Find where the given text appears and provide that cell's center as (x, y) coordinate. 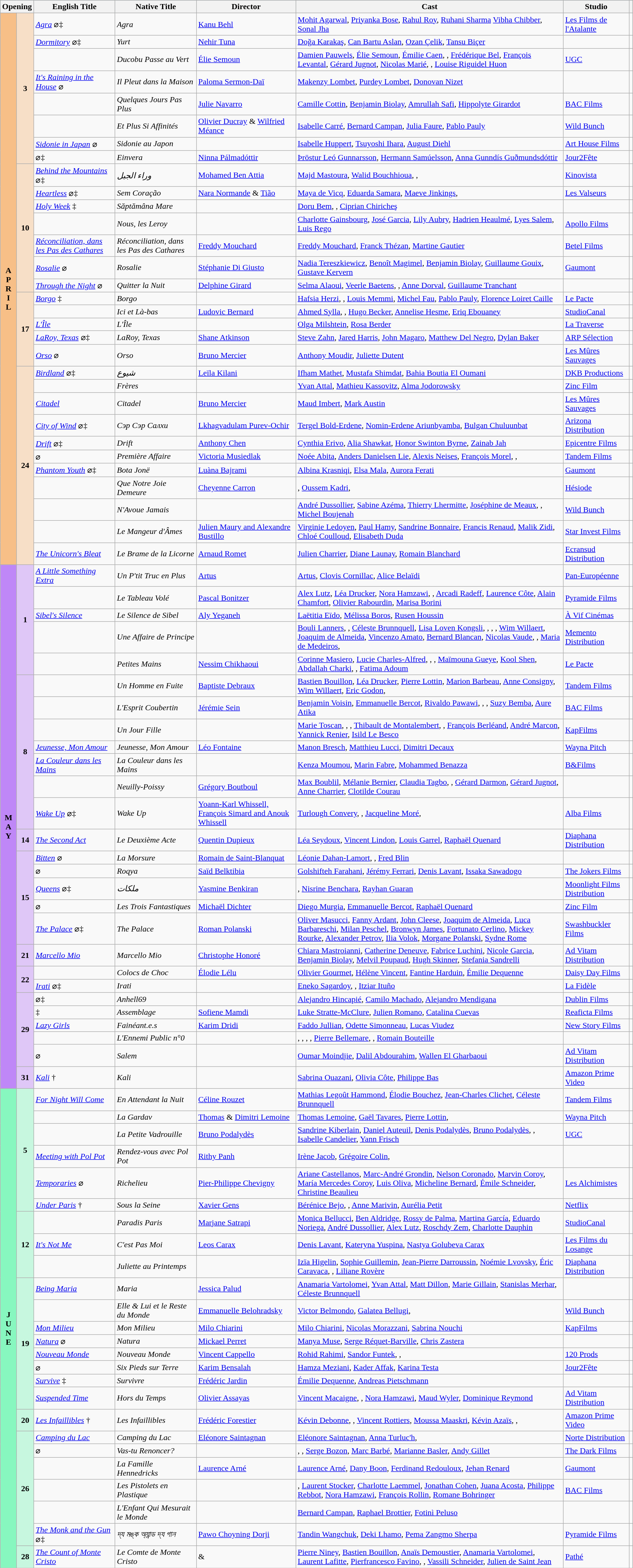
Marjane Satrapi (246, 1222)
Élodie Lélu (246, 972)
Frères (156, 386)
Star Invest Films (596, 532)
15 (25, 898)
Milo Chiarini, Nicolas Morazzani, Sabrina Nouchi (429, 1328)
Émilie Dequenne, Andreas Pietschmann (429, 1381)
LaRoy, Texas (156, 337)
14 (25, 840)
MAY (9, 827)
20 (25, 1420)
DKB Productions (596, 373)
Max Boublil, Mélanie Bernier, Claudia Tagbo, , Gérard Darmon, Gérard Jugnot, Anne Charrier, Clotilde Courau (429, 786)
Milo Chiarini (246, 1328)
Yoann-Karl Whissell, François Simard and Anouk Whissell (246, 813)
Julien Maury and Alexandre Bustillo (246, 532)
Faddo Jullian, Odette Simonneau, Lucas Viudez (429, 1025)
Baptiste Debraux (246, 686)
Daisy Day Films (596, 972)
Temporaries ⌀ (74, 1183)
Les Infaillibles † (74, 1420)
Freddy Mouchard, Franck Thézan, Martine Gautier (429, 246)
Bérénice Bejo, , Anne Marivin, Aurélia Petit (429, 1205)
Que Notre Joie Demeure (156, 487)
APRIL (9, 289)
Camille Cottin, Benjamin Biolay, Amrullah Safi, Hippolyte Girardot (429, 104)
Arizona Distribution (596, 426)
Pawo Choyning Dorji (246, 1535)
, Nisrine Benchara, Rayhan Guaran (429, 889)
Victoria Musiedlak (246, 456)
Selma Alaoui, Veerle Baetens, , Anne Dorval, Guillaume Tranchant (429, 286)
Turlough Convery, , Jacqueline Moré, (429, 813)
Paloma Sermon-Daï (246, 82)
& (246, 1556)
The Palace ⌀‡ (74, 928)
The Dark Films (596, 1451)
Survive ‡ (74, 1381)
Wake Up ⌀‡ (74, 813)
Léo Fontaine (246, 747)
, , , , Pierre Bellemare, , Romain Bouteille (429, 1038)
Anthony Moudir, Juliette Dutent (429, 355)
Charlotte Gainsbourg, José Garcia, Lily Aubry, Hadrien Heaulmé, Lyes Salem, Luis Rego (429, 223)
Bernard Campan, Raphael Brottier, Fotinì Peluso (429, 1513)
Studio (596, 7)
Anhell69 (156, 999)
A Little Something Extra (74, 576)
Corinne Masiero, Lucie Charles-Alfred, , , Maïmouna Gueye, Kool Shen, Abdallah Charki, , Fatima Adoum (429, 664)
Dormitory ⌀‡ (74, 42)
Săptămâna Mare (156, 206)
Opening (17, 7)
Rosalie ⌀ (74, 268)
Artus, Clovis Cornillac, Alice Belaïdi (429, 576)
For Night Will Come (74, 1100)
Rohid Rahimi, Sandor Funtek, , (429, 1354)
Sabrina Ouazani, Olivia Côte, Philippe Bas (429, 1077)
Fainéant.e.s (156, 1025)
Luàna Bajrami (246, 470)
Native Title (156, 7)
Nous, les Leroy (156, 223)
B&Films (596, 765)
Le Mangeur d'Âmes (156, 532)
Art House Films (596, 144)
Yasmine Benkiran (246, 889)
Natura (156, 1341)
It's Not Me (74, 1245)
Yvan Attal, Mathieu Kassovitz, Alma Jodorowsky (429, 386)
Epicentre Films (596, 443)
Jérémie Sein (246, 708)
The Palace (156, 928)
Olivier Assayas (246, 1398)
Bota Jonë (156, 470)
Leïla Kilani (246, 373)
Birdland ⌀‡ (74, 373)
Drift ⌀‡ (74, 443)
Kévin Debonne, , Vincent Rottiers, Moussa Maaskri, Kévin Azaïs, , (429, 1420)
Borgo ‡ (74, 298)
Hésiode (596, 487)
29 (25, 1029)
La Traverse (596, 324)
Holy Week ‡ (74, 206)
Meeting with Pol Pot (74, 1157)
Makenzy Lombet, Purdey Lombet, Donovan Nizet (429, 82)
Hamza Meziani, Kader Affak, Karina Testa (429, 1367)
Julie Navarro (246, 104)
Through the Night ⌀ (74, 286)
Hafsia Herzi, , Louis Memmi, Michel Fau, Pablo Pauly, Florence Loiret Caille (429, 298)
Virginie Ledoyen, Paul Hamy, Sandrine Bonnaire, Francis Renaud, Malik Zidi, Chloé Coulloud, Elisabeth Duda (429, 532)
Kinovista (596, 175)
, , Serge Bozon, Marc Barbé, Marianne Basler, Andy Gillet (429, 1451)
Irène Jacob, Grégoire Colin, (429, 1157)
Olivier Gourmet, Hélène Vincent, Fantine Harduin, Émilie Dequenne (429, 972)
Thomas Lemoine, Gaël Tavares, Pierre Lottin, (429, 1117)
Alba Films (596, 813)
Luke Stratte-McClure, Julien Romano, Catalina Cuevas (429, 1012)
19 (25, 1343)
Léonie Dahan-Lamort, , Fred Blin (429, 858)
Natura ⌀ (74, 1341)
Il Pleut dans la Maison (156, 82)
Kali † (74, 1077)
Reaficta Films (596, 1012)
3 (25, 89)
Tergel Bold-Erdene, Nomin-Erdene Ariunbyamba, Bulgan Chuluunbat (429, 426)
Þröstur Leó Gunnarsson, Hermann Samúelsson, Anna Gunndís Guðmundsdóttir (429, 157)
Sem Coração (156, 193)
Vincent Macaigne, , Nora Hamzawi, Maud Wyler, Dominique Reymond (429, 1398)
Un P'tit Truc en Plus (156, 576)
Sibel's Silence (74, 615)
Doğa Karakaş, Can Bartu Aslan, Ozan Çelik, Tansu Biçer (429, 42)
Oumar Moindjie, Dalil Abdourahim, Wallen El Gharbaoui (429, 1056)
Golshifteh Farahani, Jérémy Ferrari, Denis Lavant, Issaka Sawadogo (429, 871)
Benjamin Voisin, Emmanuelle Bercot, Rivaldo Pawawi, , , Suzy Bemba, Aure Atika (429, 708)
Freddy Mouchard (246, 246)
Suspended Time (74, 1398)
Drift (156, 443)
17 (25, 329)
Léa Seydoux, Vincent Lindon, Louis Garrel, Raphaël Quenard (429, 840)
À Vif Cinémas (596, 615)
Majd Mastoura, Walid Bouchhioua, , (429, 175)
Elle & Lui et le Reste du Monde (156, 1311)
Lazy Girls (74, 1025)
Xavier Gens (246, 1205)
Laurence Arné (246, 1469)
Wake Up (156, 813)
The Second Act (74, 840)
Le Brame de la Licorne (156, 554)
Rosalie (156, 268)
Quitter la Nuit (156, 286)
Denis Lavant, Kateryna Yuspina, Nastya Golubeva Carax (429, 1245)
Élie Semoun (246, 60)
Ifham Mathet, Mustafa Shimdat, Bahia Boutia El Oumani (429, 373)
Chiara Mastroianni, Catherine Deneuve, Fabrice Luchini, Nicole Garcia, Benjamin Biolay, Melvil Poupaud, Hugh Skinner, Stefania Sandrelli (429, 955)
Les Trois Fantastiques (156, 906)
English Title (74, 7)
Quentin Dupieux (246, 840)
Salem (156, 1056)
Jessica Palud (246, 1289)
1 (25, 620)
Eléonore Saintagnan, Anna Turluc'h, (429, 1437)
Ecransud Distribution (596, 554)
Diego Murgia, Emmanuelle Bercot, Raphaël Quenard (429, 906)
Eléonore Saintagnan (246, 1437)
24 (25, 466)
Une Affaire de Principe (156, 637)
Yurt (156, 42)
Vas-tu Renoncer? (156, 1451)
Einvera (156, 157)
Mathias Legoût Hammond, Élodie Bouchez, Jean-Charles Clichet, Céleste Brunnquell (429, 1100)
Bruno Podalydès (246, 1134)
Agra ⌀‡ (74, 24)
شيوع (156, 373)
Les Valseurs (596, 193)
‡ (74, 1012)
Et Plus Si Affinités (156, 126)
Six Pieds sur Terre (156, 1367)
31 (25, 1077)
দ্য মঙ্ক অ্যান্ড দ্য গান (156, 1535)
Izïa Higelin, Sophie Guillemin, Jean-Pierre Darroussin, Noémie Lvovsky, Éric Caravaca, , Liliane Rovère (429, 1266)
Nehir Tuna (246, 42)
120 Prods (596, 1354)
21 (25, 955)
Moonlight Films Distribution (596, 889)
New Story Films (596, 1025)
Stéphanie Di Giusto (246, 268)
Anthony Chen (246, 443)
Alex Lutz, Léa Drucker, Nora Hamzawi, , Arcadi Radeff, Laurence Côte, Alain Chamfort, Olivier Rabourdin, Marisa Borini (429, 598)
Mickael Perret (246, 1341)
Under Paris † (74, 1205)
8 (25, 752)
Grégory Boutboul (246, 786)
La Morsure (156, 858)
Nara Normande & Tião (246, 193)
Alejandro Hincapié, Camilo Machado, Alejandro Mendigana (429, 999)
Isabelle Huppert, Tsuyoshi Ihara, August Diehl (429, 144)
Irati (156, 986)
Sidonie au Japon (156, 144)
Pier-Philippe Chevigny (246, 1183)
Paradis Paris (156, 1222)
Damien Pauwels, Élie Semoun, Émilie Caen, , Frédérique Bel, François Levantal, Gérard Jugnot, Nicolas Marié, , Louise Riguidel Huon (429, 60)
Victor Belmondo, Galatea Bellugi, (429, 1311)
En Attendant la Nuit (156, 1100)
Le Silence de Sibel (156, 615)
Rithy Panh (246, 1157)
Shane Atkinson (246, 337)
Behind the Mountains ⌀‡ (74, 175)
, Laurent Stocker, Charlotte Laemmel, Jonathan Cohen, Juana Acosta, Philippe Rebbot, Nora Hamzawi, François Rollin, Romane Bohringer (429, 1490)
Le Tableau Volé (156, 598)
Isabelle Carré, Bernard Campan, Julia Faure, Pablo Pauly (429, 126)
Thomas & Dimitri Lemoine (246, 1117)
Roqya (156, 871)
Heartless ⌀‡ (74, 193)
Sous la Seine (156, 1205)
Phantom Youth ⌀‡ (74, 470)
Maya de Vicq, Eduarda Samara, Maeve Jinkings, (429, 193)
Saïd Belktibia (246, 871)
Karim Bensalah (246, 1367)
5 (25, 1150)
Petites Mains (156, 664)
LaRoy, Texas ⌀‡ (74, 337)
Anamaria Vartolomei, Yvan Attal, Matt Dillon, Marie Gillain, Stanislas Merhar, Céleste Brunnquell (429, 1289)
Ducobu Passe au Vert (156, 60)
N'Avoue Jamais (156, 510)
La Famille Hennedricks (156, 1469)
وراء الجبل (156, 175)
Swashbuckler Films (596, 928)
Colocs de Choc (156, 972)
Bitten ⌀ (74, 858)
Maud Imbert, Mark Austin (429, 403)
Hors du Temps (156, 1398)
Lkhagvadulam Purev-Ochir (246, 426)
Le Deuxième Acte (156, 840)
Emmanuelle Belohradsky (246, 1311)
Manon Bresch, Matthieu Lucci, Dimitri Decaux (429, 747)
Noée Abita, Anders Danielsen Lie, Alexis Neises, François Morel, , (429, 456)
Un Homme en Fuite (156, 686)
Première Affaire (156, 456)
Quelques Jours Pas Plus (156, 104)
Mohamed Ben Attia (246, 175)
Romain de Saint-Blanquat (246, 858)
Aly Yeganeh (246, 615)
Dublin Films (596, 999)
Maria (156, 1289)
Artus (246, 576)
Sidonie in Japan ⌀ (74, 144)
Agra (156, 24)
La Fidèle (596, 986)
Rendez-vous avec Pol Pot (156, 1157)
Cast (429, 7)
Memento Distribution (596, 637)
Arnaud Romet (246, 554)
ملكات (156, 889)
Ici et Là-bas (156, 311)
Sandrine Kiberlain, Daniel Auteuil, Denis Podalydès, Bruno Podalydès, , Isabelle Candelier, Yann Frisch (429, 1134)
Director (246, 7)
Netflix (596, 1205)
Neuilly-Poissy (156, 786)
Orso (156, 355)
Being Maria (74, 1289)
Céline Rouzet (246, 1100)
Assemblage (156, 1012)
Queens ⌀‡ (74, 889)
12 (25, 1245)
The Unicorn's Bleat (74, 554)
Cynthia Erivo, Alia Shawkat, Honor Swinton Byrne, Zainab Jah (429, 443)
La Gardav (156, 1117)
Pascal Bonitzer (246, 598)
Sofiene Mamdi (246, 1012)
Le Comte de Monte Cristo (156, 1556)
Eneko Sagardoy, , Itziar Ituño (429, 986)
City of Wind ⌀‡ (74, 426)
Monica Bellucci, Ben Aldridge, Rossy de Palma, Martina García, Eduardo Noriega, André Dussollier, Alex Lutz, Roschdy Zem, Charlotte Dauphin (429, 1222)
Frédéric Forestier (246, 1420)
Apollo Films (596, 223)
Borgo (156, 298)
, Oussem Kadri, (429, 487)
Steve Zahn, Jared Harris, John Magaro, Matthew Del Negro, Dylan Baker (429, 337)
ARP Sélection (596, 337)
Pathé (596, 1556)
Les Films du Losange (596, 1245)
C'est Pas Moi (156, 1245)
Tandin Wangchuk, Deki Lhamo, Pema Zangmo Sherpa (429, 1535)
It's Raining in the House ⌀ (74, 82)
Richelieu (156, 1183)
Les Pistolets en Plastique (156, 1490)
Nadia Tereszkiewicz, Benoît Magimel, Benjamin Biolay, Guillaume Gouix, Gustave Kervern (429, 268)
Marie Toscan, , , Thibault de Montalembert, , François Berléand, André Marcon, Yannick Renier, Isild Le Besco (429, 730)
Vincent Cappello (246, 1354)
L'Ennemi Public n°0 (156, 1038)
Ahmed Sylla, , Hugo Becker, Annelise Hesme, Eriq Ebouaney (429, 311)
Ninna Pálmadóttir (246, 157)
JUNE (9, 1328)
L'Enfant Qui Mesurait le Monde (156, 1513)
Michaël Dichter (246, 906)
Albina Krasniqi, Elsa Mala, Aurora Ferati (429, 470)
Kenza Moumou, Marin Fabre, Mohammed Benazza (429, 765)
Roman Polanski (246, 928)
Bastien Bouillon, Léa Drucker, Pierre Lottin, Marion Barbeau, Anne Consigny, Wim Willaert, Eric Godon, (429, 686)
Norte Distribution (596, 1437)
Pan-Européenne (596, 576)
Les Films de l'Atalante (596, 24)
Juliette au Printemps (156, 1266)
26 (25, 1488)
Mohit Agarwal, Priyanka Bose, Rahul Roy, Ruhani Sharma Vibha Chibber, Sonal Jha (429, 24)
Сэр Сэр Салхи (156, 426)
The Count of Monte Cristo (74, 1556)
La Petite Vadrouille (156, 1134)
Christophe Honoré (246, 955)
Nessim Chikhaoui (246, 664)
Irati ⌀‡ (74, 986)
10 (25, 228)
The Monk and the Gun ⌀‡ (74, 1535)
Olivier Ducray & Wilfried Méance (246, 126)
Doru Bem, , Ciprian Chiricheş (429, 206)
Karim Dridi (246, 1025)
Olga Milshtein, Rosa Berder (429, 324)
Cheyenne Carron (246, 487)
Julien Charrier, Diane Launay, Romain Blanchard (429, 554)
The Jokers Films (596, 871)
Ludovic Bernard (246, 311)
Un Jour Fille (156, 730)
Manya Muse, Serge Réquet-Barville, Chris Zastera (429, 1341)
Laëtitia Eïdo, Mélissa Boros, Rusen Houssin (429, 615)
Laurence Arné, Dany Boon, Ferdinand Redouloux, Jehan Renard (429, 1469)
Kali (156, 1077)
Les Infaillibles (156, 1420)
Frédéric Jardin (246, 1381)
Survivre (156, 1381)
Delphine Girard (246, 286)
22 (25, 979)
L'Esprit Coubertin (156, 708)
Leos Carax (246, 1245)
Betel Films (596, 246)
Orso ⌀ (74, 355)
Kanu Behl (246, 24)
Les Alchimistes (596, 1183)
André Dussollier, Sabine Azéma, Thierry Lhermitte, Joséphine de Meaux, , Michel Boujenah (429, 510)
28 (25, 1556)
